Return [x, y] of the center of cell containing provided text 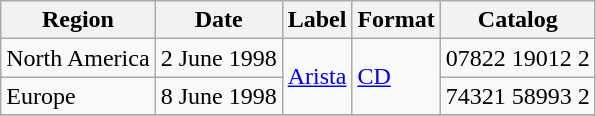
CD [396, 77]
Label [317, 20]
07822 19012 2 [518, 58]
Europe [78, 96]
2 June 1998 [218, 58]
North America [78, 58]
Region [78, 20]
Arista [317, 77]
Date [218, 20]
8 June 1998 [218, 96]
74321 58993 2 [518, 96]
Catalog [518, 20]
Format [396, 20]
